Locate the cell with the specified text and output its (X, Y) center coordinate. 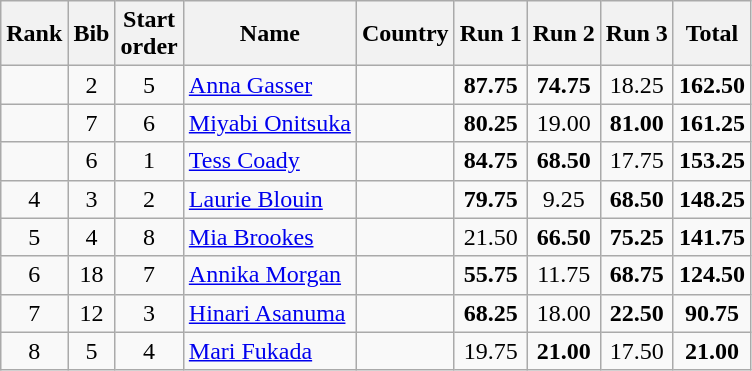
Total (712, 34)
12 (92, 313)
18 (92, 275)
81.00 (636, 123)
80.25 (490, 123)
Tess Coady (270, 161)
Startorder (149, 34)
87.75 (490, 85)
22.50 (636, 313)
Laurie Blouin (270, 199)
Anna Gasser (270, 85)
18.25 (636, 85)
Country (405, 34)
17.50 (636, 351)
74.75 (564, 85)
148.25 (712, 199)
90.75 (712, 313)
Mari Fukada (270, 351)
66.50 (564, 237)
68.25 (490, 313)
11.75 (564, 275)
Hinari Asanuma (270, 313)
124.50 (712, 275)
Mia Brookes (270, 237)
84.75 (490, 161)
Miyabi Onitsuka (270, 123)
162.50 (712, 85)
Rank (34, 34)
19.75 (490, 351)
Name (270, 34)
Bib (92, 34)
141.75 (712, 237)
75.25 (636, 237)
Run 2 (564, 34)
18.00 (564, 313)
153.25 (712, 161)
55.75 (490, 275)
161.25 (712, 123)
9.25 (564, 199)
Run 1 (490, 34)
19.00 (564, 123)
21.50 (490, 237)
68.75 (636, 275)
Run 3 (636, 34)
79.75 (490, 199)
Annika Morgan (270, 275)
1 (149, 161)
17.75 (636, 161)
